Determine the (x, y) coordinate at the center of the cell enclosing the given text.  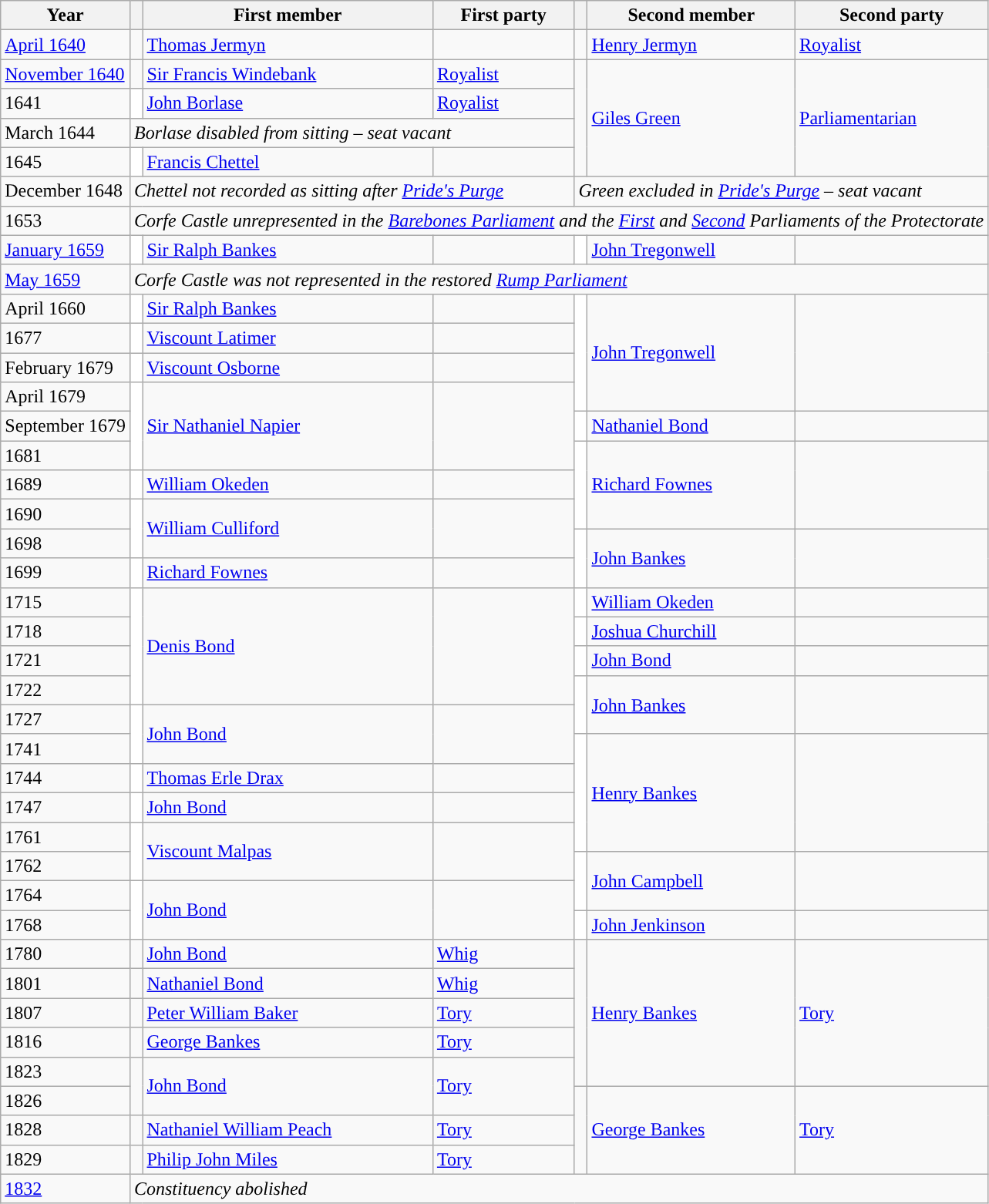
Denis Bond (288, 646)
March 1644 (66, 133)
Parliamentarian (892, 118)
John Borlase (288, 103)
Sir Nathaniel Napier (288, 426)
Chettel not recorded as sitting after Pride's Purge (352, 191)
Second party (892, 15)
April 1640 (66, 45)
Francis Chettel (288, 162)
Corfe Castle unrepresented in the Barebones Parliament and the First and Second Parliaments of the Protectorate (558, 220)
1721 (66, 661)
1764 (66, 896)
1677 (66, 338)
Viscount Osborne (288, 368)
November 1640 (66, 74)
1829 (66, 1159)
1699 (66, 573)
First member (288, 15)
1780 (66, 954)
1768 (66, 925)
1727 (66, 719)
1645 (66, 162)
Viscount Latimer (288, 338)
1690 (66, 514)
Thomas Jermyn (288, 45)
September 1679 (66, 426)
1807 (66, 1013)
1681 (66, 456)
1653 (66, 220)
John Jenkinson (691, 925)
1698 (66, 543)
1715 (66, 602)
April 1660 (66, 308)
1828 (66, 1130)
Sir Francis Windebank (288, 74)
Viscount Malpas (288, 851)
William Culliford (288, 529)
1832 (66, 1189)
Peter William Baker (288, 1013)
January 1659 (66, 250)
Henry Jermyn (691, 45)
Year (66, 15)
1816 (66, 1042)
Borlase disabled from sitting – seat vacant (352, 133)
Giles Green (691, 118)
February 1679 (66, 368)
First party (503, 15)
Constituency abolished (558, 1189)
December 1648 (66, 191)
May 1659 (66, 279)
April 1679 (66, 397)
1689 (66, 485)
1762 (66, 866)
1722 (66, 690)
Nathaniel William Peach (288, 1130)
Second member (691, 15)
Joshua Churchill (691, 631)
1826 (66, 1101)
1801 (66, 984)
Corfe Castle was not represented in the restored Rump Parliament (558, 279)
1761 (66, 836)
1741 (66, 748)
Thomas Erle Drax (288, 778)
1744 (66, 778)
Green excluded in Pride's Purge – seat vacant (782, 191)
Philip John Miles (288, 1159)
1641 (66, 103)
John Campbell (691, 881)
1718 (66, 631)
1747 (66, 807)
1823 (66, 1071)
